Search for the cell housing the specified text and yield its (X, Y) center coordinate. 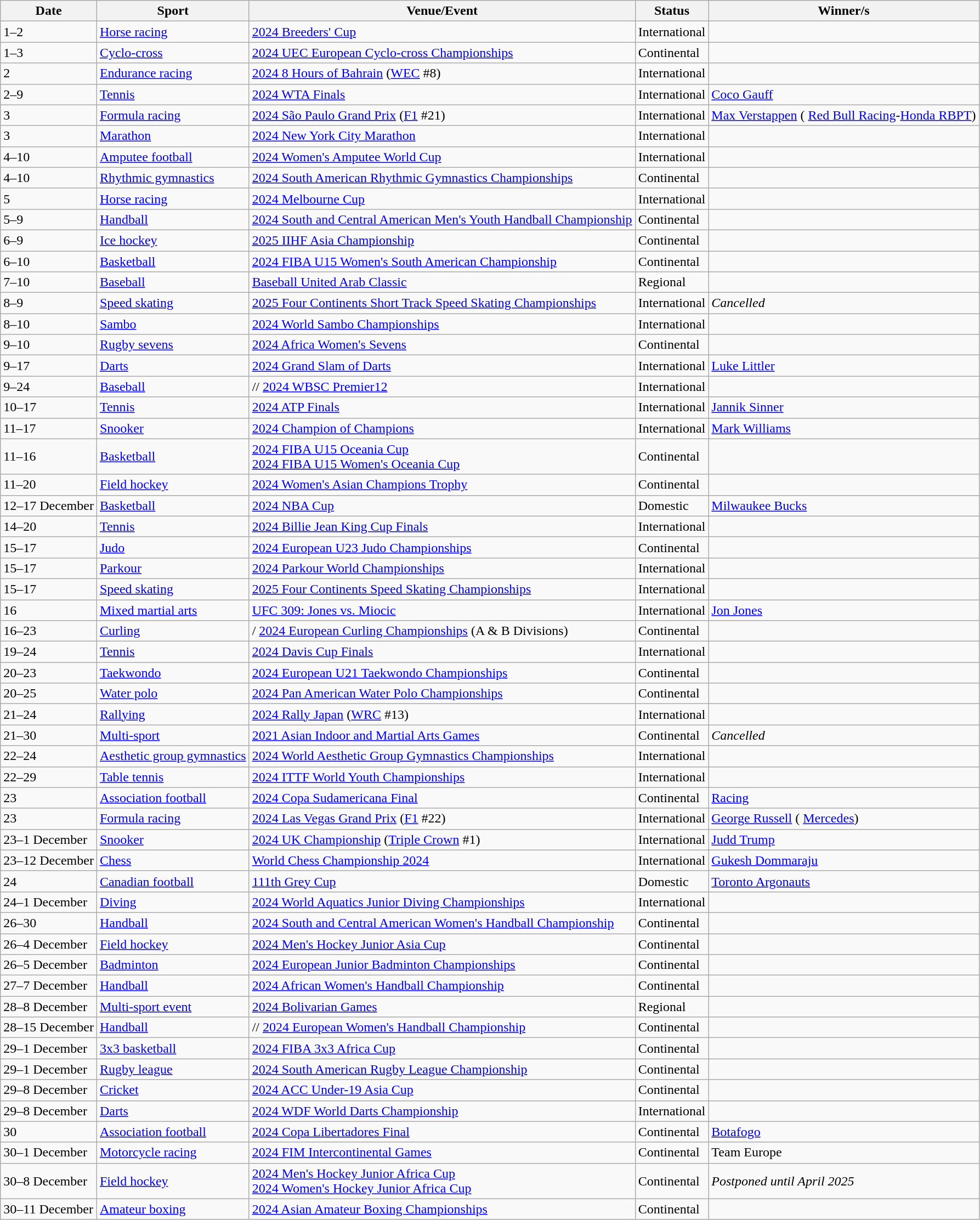
Mark Williams (843, 428)
12–17 December (49, 506)
2024 8 Hours of Bahrain (WEC #8) (442, 73)
30 (49, 1132)
9–10 (49, 345)
// 2024 European Women's Handball Championship (442, 1028)
Amateur boxing (173, 1209)
Toronto Argonauts (843, 881)
16–23 (49, 631)
Endurance racing (173, 73)
21–30 (49, 735)
George Russell ( Mercedes) (843, 819)
2024 World Sambo Championships (442, 324)
6–9 (49, 240)
2024 Men's Hockey Junior Africa Cup 2024 Women's Hockey Junior Africa Cup (442, 1181)
11–20 (49, 485)
26–30 (49, 923)
3x3 basketball (173, 1048)
Rhythmic gymnastics (173, 178)
/ 2024 European Curling Championships (A & B Divisions) (442, 631)
Sport (173, 11)
20–23 (49, 673)
5 (49, 198)
2025 Four Continents Short Track Speed Skating Championships (442, 303)
2024 Women's Asian Champions Trophy (442, 485)
2024 European Junior Badminton Championships (442, 965)
2024 Copa Sudamericana Final (442, 798)
Venue/Event (442, 11)
Amputee football (173, 157)
11–17 (49, 428)
2024 South and Central American Men's Youth Handball Championship (442, 219)
Status (672, 11)
2025 Four Continents Speed Skating Championships (442, 589)
20–25 (49, 694)
2024 Men's Hockey Junior Asia Cup (442, 944)
2024 NBA Cup (442, 506)
2024 ATP Finals (442, 407)
2024 Bolivarian Games (442, 1007)
Coco Gauff (843, 94)
16 (49, 610)
111th Grey Cup (442, 881)
2024 Rally Japan (WRC #13) (442, 714)
Team Europe (843, 1153)
2024 Billie Jean King Cup Finals (442, 526)
8–10 (49, 324)
30–8 December (49, 1181)
2024 WTA Finals (442, 94)
Date (49, 11)
2024 World Aesthetic Group Gymnastics Championships (442, 756)
Chess (173, 860)
Milwaukee Bucks (843, 506)
2–9 (49, 94)
2024 South and Central American Women's Handball Championship (442, 923)
2024 Asian Amateur Boxing Championships (442, 1209)
2024 South American Rhythmic Gymnastics Championships (442, 178)
2024 WDF World Darts Championship (442, 1111)
Mixed martial arts (173, 610)
2024 Davis Cup Finals (442, 652)
Aesthetic group gymnastics (173, 756)
2024 Africa Women's Sevens (442, 345)
// 2024 WBSC Premier12 (442, 387)
30–1 December (49, 1153)
Cricket (173, 1090)
11–16 (49, 456)
2024 Copa Libertadores Final (442, 1132)
24–1 December (49, 902)
Motorcycle racing (173, 1153)
22–29 (49, 777)
World Chess Championship 2024 (442, 860)
Sambo (173, 324)
1–3 (49, 53)
Cyclo-cross (173, 53)
2024 South American Rugby League Championship (442, 1069)
2024 New York City Marathon (442, 136)
23–1 December (49, 839)
UFC 309: Jones vs. Miocic (442, 610)
2024 Grand Slam of Darts (442, 366)
2024 Champion of Champions (442, 428)
Water polo (173, 694)
23–12 December (49, 860)
Table tennis (173, 777)
2024 European U21 Taekwondo Championships (442, 673)
2024 FIBA 3x3 Africa Cup (442, 1048)
Gukesh Dommaraju (843, 860)
9–17 (49, 366)
2024 ITTF World Youth Championships (442, 777)
Multi-sport (173, 735)
2024 FIBA U15 Oceania Cup 2024 FIBA U15 Women's Oceania Cup (442, 456)
2 (49, 73)
Jon Jones (843, 610)
2024 Women's Amputee World Cup (442, 157)
Postponed until April 2025 (843, 1181)
8–9 (49, 303)
2024 Breeders' Cup (442, 32)
Judd Trump (843, 839)
2024 ACC Under-19 Asia Cup (442, 1090)
Ice hockey (173, 240)
19–24 (49, 652)
Rallying (173, 714)
2024 Parkour World Championships (442, 568)
2024 Las Vegas Grand Prix (F1 #22) (442, 819)
Diving (173, 902)
22–24 (49, 756)
Rugby sevens (173, 345)
21–24 (49, 714)
5–9 (49, 219)
Winner/s (843, 11)
Taekwondo (173, 673)
2024 São Paulo Grand Prix (F1 #21) (442, 115)
Badminton (173, 965)
Jannik Sinner (843, 407)
2024 FIM Intercontinental Games (442, 1153)
2024 African Women's Handball Championship (442, 986)
Baseball United Arab Classic (442, 282)
2024 FIBA U15 Women's South American Championship (442, 262)
6–10 (49, 262)
Curling (173, 631)
2025 IIHF Asia Championship (442, 240)
24 (49, 881)
Canadian football (173, 881)
Marathon (173, 136)
26–4 December (49, 944)
2024 Pan American Water Polo Championships (442, 694)
Judo (173, 547)
Luke Littler (843, 366)
9–24 (49, 387)
Parkour (173, 568)
2024 UEC European Cyclo-cross Championships (442, 53)
2024 UK Championship (Triple Crown #1) (442, 839)
Racing (843, 798)
14–20 (49, 526)
30–11 December (49, 1209)
1–2 (49, 32)
28–15 December (49, 1028)
2024 World Aquatics Junior Diving Championships (442, 902)
Multi-sport event (173, 1007)
2024 Melbourne Cup (442, 198)
Rugby league (173, 1069)
7–10 (49, 282)
Botafogo (843, 1132)
10–17 (49, 407)
2021 Asian Indoor and Martial Arts Games (442, 735)
28–8 December (49, 1007)
2024 European U23 Judo Championships (442, 547)
27–7 December (49, 986)
Max Verstappen ( Red Bull Racing-Honda RBPT) (843, 115)
26–5 December (49, 965)
